Search for the cell housing the specified text and yield its [x, y] center coordinate. 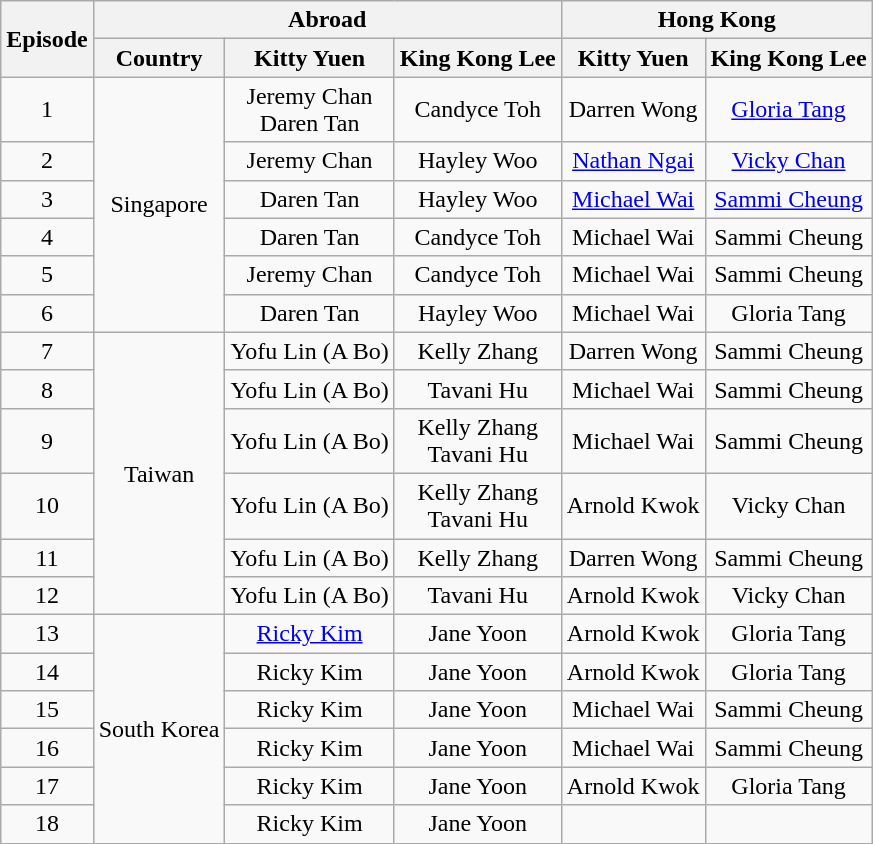
16 [47, 748]
15 [47, 710]
4 [47, 237]
Abroad [327, 20]
14 [47, 672]
9 [47, 440]
3 [47, 199]
Jeremy Chan Daren Tan [310, 110]
12 [47, 596]
Taiwan [159, 473]
17 [47, 786]
5 [47, 275]
Hong Kong [716, 20]
Episode [47, 39]
18 [47, 824]
8 [47, 389]
10 [47, 506]
2 [47, 161]
11 [47, 557]
Country [159, 58]
6 [47, 313]
Nathan Ngai [633, 161]
7 [47, 351]
South Korea [159, 729]
Singapore [159, 204]
1 [47, 110]
13 [47, 634]
